Pinpoint the cell where the given text exists, returning its (x, y) midpoint coordinate. 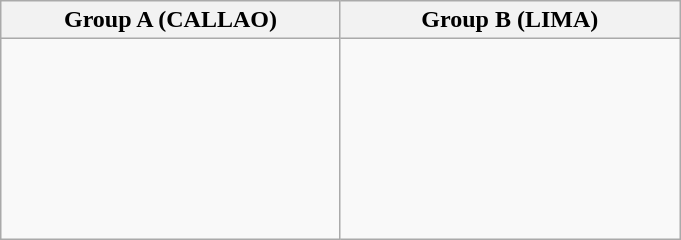
Group A (CALLAO) (170, 20)
Group B (LIMA) (510, 20)
